From the cell containing the given text, extract its center point as [x, y] coordinate. 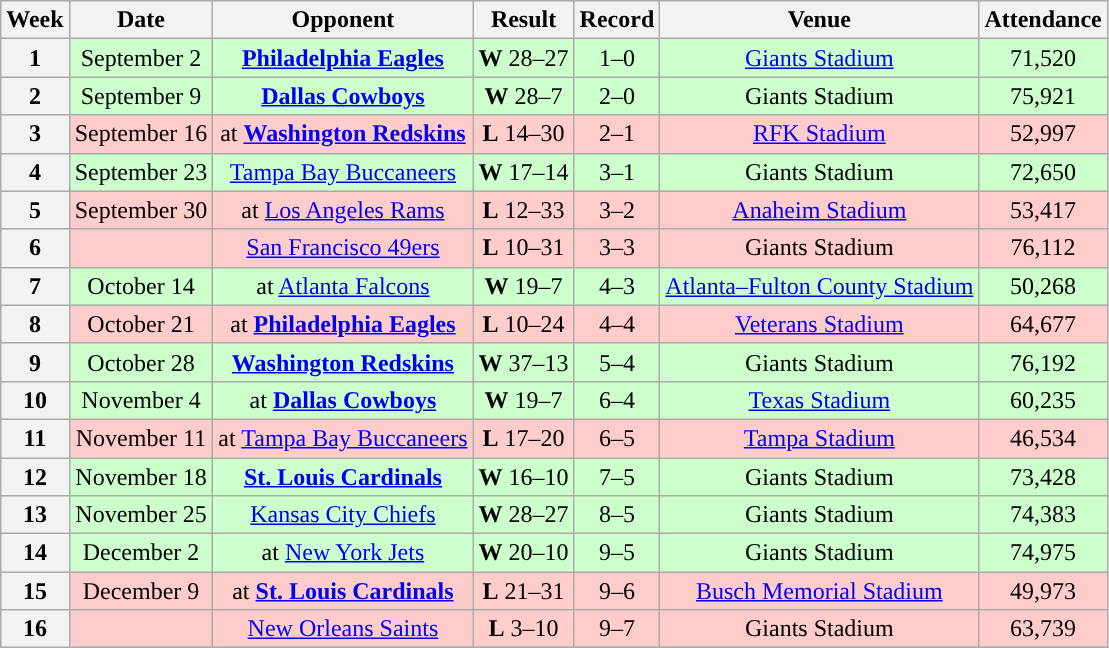
Anaheim Stadium [820, 210]
W 20–10 [524, 553]
October 21 [141, 324]
September 2 [141, 58]
2 [35, 96]
L 10–31 [524, 248]
L 12–33 [524, 210]
September 30 [141, 210]
Record [617, 20]
1–0 [617, 58]
L 10–24 [524, 324]
Result [524, 20]
7–5 [617, 477]
at Los Angeles Rams [343, 210]
Kansas City Chiefs [343, 515]
13 [35, 515]
New Orleans Saints [343, 629]
4–4 [617, 324]
6 [35, 248]
49,973 [1043, 591]
at Tampa Bay Buccaneers [343, 438]
Busch Memorial Stadium [820, 591]
Philadelphia Eagles [343, 58]
53,417 [1043, 210]
3 [35, 134]
73,428 [1043, 477]
11 [35, 438]
Venue [820, 20]
6–4 [617, 400]
71,520 [1043, 58]
14 [35, 553]
Atlanta–Fulton County Stadium [820, 286]
at Atlanta Falcons [343, 286]
2–1 [617, 134]
November 18 [141, 477]
8–5 [617, 515]
8 [35, 324]
Tampa Bay Buccaneers [343, 172]
9–6 [617, 591]
at New York Jets [343, 553]
November 4 [141, 400]
at St. Louis Cardinals [343, 591]
74,383 [1043, 515]
November 25 [141, 515]
Washington Redskins [343, 362]
W 28–7 [524, 96]
3–3 [617, 248]
9 [35, 362]
64,677 [1043, 324]
St. Louis Cardinals [343, 477]
at Philadelphia Eagles [343, 324]
60,235 [1043, 400]
6–5 [617, 438]
October 28 [141, 362]
W 17–14 [524, 172]
L 17–20 [524, 438]
16 [35, 629]
December 9 [141, 591]
15 [35, 591]
46,534 [1043, 438]
10 [35, 400]
9–5 [617, 553]
76,112 [1043, 248]
November 11 [141, 438]
W 16–10 [524, 477]
7 [35, 286]
9–7 [617, 629]
September 23 [141, 172]
RFK Stadium [820, 134]
L 21–31 [524, 591]
Veterans Stadium [820, 324]
Opponent [343, 20]
5 [35, 210]
September 9 [141, 96]
September 16 [141, 134]
50,268 [1043, 286]
4–3 [617, 286]
63,739 [1043, 629]
at Washington Redskins [343, 134]
Week [35, 20]
Attendance [1043, 20]
October 14 [141, 286]
4 [35, 172]
L 14–30 [524, 134]
3–2 [617, 210]
W 37–13 [524, 362]
76,192 [1043, 362]
74,975 [1043, 553]
Texas Stadium [820, 400]
San Francisco 49ers [343, 248]
Date [141, 20]
L 3–10 [524, 629]
2–0 [617, 96]
5–4 [617, 362]
12 [35, 477]
1 [35, 58]
72,650 [1043, 172]
Tampa Stadium [820, 438]
3–1 [617, 172]
December 2 [141, 553]
52,997 [1043, 134]
at Dallas Cowboys [343, 400]
Dallas Cowboys [343, 96]
75,921 [1043, 96]
